Detect which cell encompasses the target text, then output its (x, y) center coordinate. 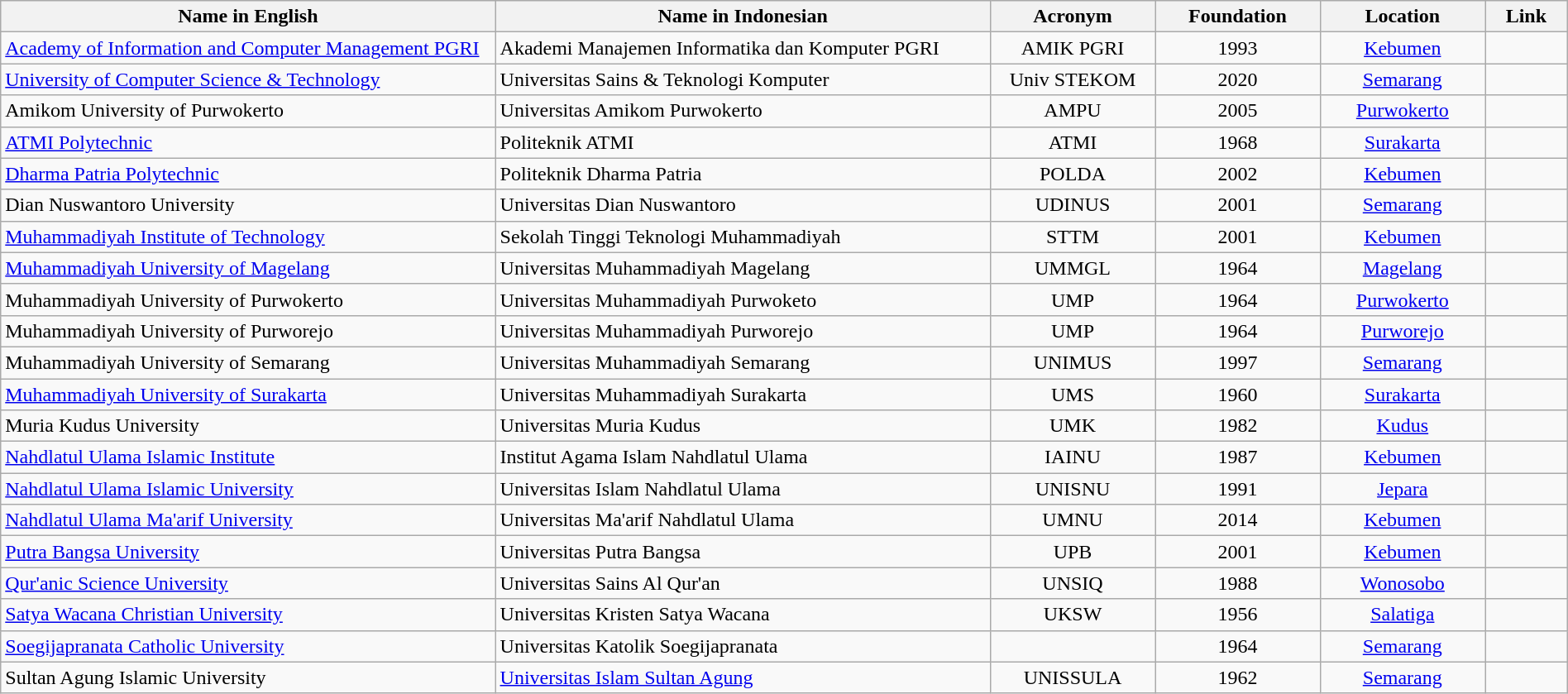
Politeknik ATMI (743, 142)
ATMI (1072, 142)
1993 (1237, 48)
Nahdlatul Ulama Ma'arif University (248, 520)
Name in Indonesian (743, 17)
Muhammadiyah University of Purwokerto (248, 299)
Universitas Sains & Teknologi Komputer (743, 79)
UNISSULA (1072, 677)
UMK (1072, 426)
Dharma Patria Polytechnic (248, 174)
Foundation (1237, 17)
Jepara (1403, 489)
2020 (1237, 79)
Soegijapranata Catholic University (248, 646)
UPB (1072, 552)
Magelang (1403, 268)
Universitas Amikom Purwokerto (743, 111)
Politeknik Dharma Patria (743, 174)
Universitas Katolik Soegijapranata (743, 646)
1968 (1237, 142)
Muhammadiyah Institute of Technology (248, 237)
1991 (1237, 489)
AMPU (1072, 111)
UNIMUS (1072, 362)
Universitas Muhammadiyah Magelang (743, 268)
1997 (1237, 362)
UNSIQ (1072, 583)
Muhammadiyah University of Purworejo (248, 331)
AMIK PGRI (1072, 48)
Universitas Ma'arif Nahdlatul Ulama (743, 520)
Universitas Dian Nuswantoro (743, 205)
UMNU (1072, 520)
UMMGL (1072, 268)
Amikom University of Purwokerto (248, 111)
Muhammadiyah University of Surakarta (248, 395)
Universitas Islam Nahdlatul Ulama (743, 489)
Purworejo (1403, 331)
UNISNU (1072, 489)
Univ STEKOM (1072, 79)
Acronym (1072, 17)
Muhammadiyah University of Semarang (248, 362)
STTM (1072, 237)
Akademi Manajemen Informatika dan Komputer PGRI (743, 48)
University of Computer Science & Technology (248, 79)
Universitas Muhammadiyah Surakarta (743, 395)
UMS (1072, 395)
2002 (1237, 174)
1982 (1237, 426)
UKSW (1072, 615)
Salatiga (1403, 615)
Institut Agama Islam Nahdlatul Ulama (743, 457)
1956 (1237, 615)
Satya Wacana Christian University (248, 615)
1960 (1237, 395)
Location (1403, 17)
IAINU (1072, 457)
Link (1527, 17)
Nahdlatul Ulama Islamic Institute (248, 457)
Muria Kudus University (248, 426)
UDINUS (1072, 205)
POLDA (1072, 174)
1962 (1237, 677)
Universitas Muhammadiyah Semarang (743, 362)
Academy of Information and Computer Management PGRI (248, 48)
ATMI Polytechnic (248, 142)
Muhammadiyah University of Magelang (248, 268)
Sekolah Tinggi Teknologi Muhammadiyah (743, 237)
Universitas Putra Bangsa (743, 552)
1988 (1237, 583)
Qur'anic Science University (248, 583)
Universitas Kristen Satya Wacana (743, 615)
Name in English (248, 17)
1987 (1237, 457)
Kudus (1403, 426)
2005 (1237, 111)
Universitas Islam Sultan Agung (743, 677)
Universitas Muhammadiyah Purworejo (743, 331)
Putra Bangsa University (248, 552)
Universitas Muria Kudus (743, 426)
Universitas Muhammadiyah Purwoketo (743, 299)
Nahdlatul Ulama Islamic University (248, 489)
Sultan Agung Islamic University (248, 677)
Universitas Sains Al Qur'an (743, 583)
2014 (1237, 520)
Wonosobo (1403, 583)
Dian Nuswantoro University (248, 205)
